For the text-containing cell, return its midpoint in (x, y) coordinate format. 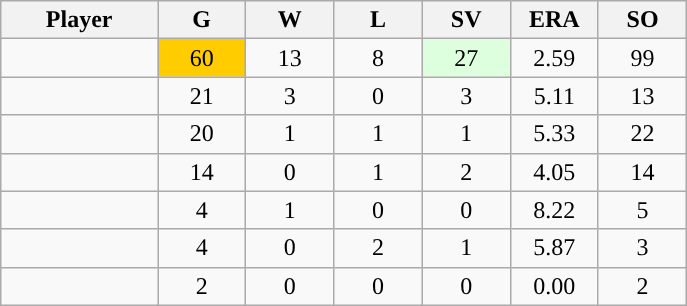
60 (202, 58)
L (378, 20)
22 (642, 134)
5.11 (554, 96)
8.22 (554, 210)
W (290, 20)
5.33 (554, 134)
4.05 (554, 172)
ERA (554, 20)
G (202, 20)
8 (378, 58)
5 (642, 210)
SO (642, 20)
27 (466, 58)
2.59 (554, 58)
5.87 (554, 248)
99 (642, 58)
20 (202, 134)
SV (466, 20)
Player (80, 20)
0.00 (554, 286)
21 (202, 96)
